Capture the cell that displays the provided text and extract its (x, y) central coordinate. 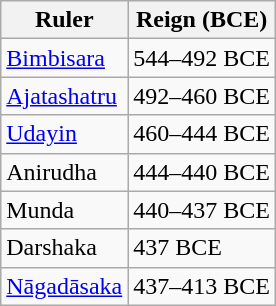
492–460 BCE (202, 96)
440–437 BCE (202, 210)
Ruler (64, 20)
Reign (BCE) (202, 20)
460–444 BCE (202, 134)
444–440 BCE (202, 172)
Munda (64, 210)
437 BCE (202, 248)
Anirudha (64, 172)
Nāgadāsaka (64, 286)
Udayin (64, 134)
437–413 BCE (202, 286)
544–492 BCE (202, 58)
Darshaka (64, 248)
Bimbisara (64, 58)
Ajatashatru (64, 96)
